Extract the [X, Y] coordinate from the center of the cell holding the provided text.  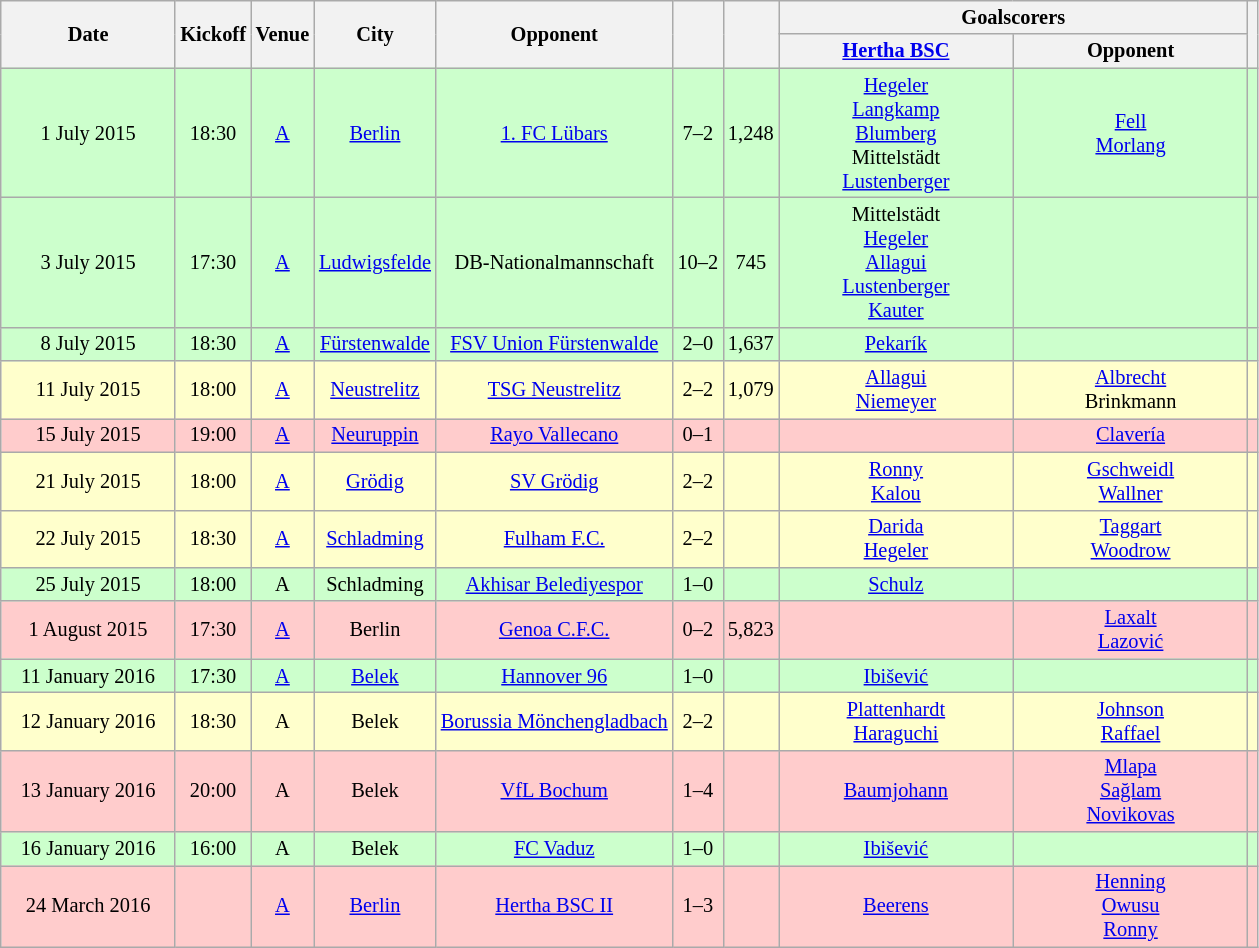
FSV Union Fürstenwalde [554, 344]
5,823 [751, 630]
15 July 2015 [88, 435]
Rayo Vallecano [554, 435]
TSG Neustrelitz [554, 390]
1–4 [698, 791]
Neuruppin [375, 435]
Borussia Mönchengladbach [554, 721]
2–0 [698, 344]
22 July 2015 [88, 539]
Henning Owusu Ronny [1130, 906]
19:00 [212, 435]
Genoa C.F.C. [554, 630]
Hannover 96 [554, 676]
Hertha BSC [896, 51]
Allagui Niemeyer [896, 390]
7–2 [698, 133]
Neustrelitz [375, 390]
1 August 2015 [88, 630]
Darida Hegeler [896, 539]
Gschweidl Wallner [1130, 481]
Johnson Raffael [1130, 721]
Beerens [896, 906]
16 January 2016 [88, 849]
Schulz [896, 584]
Fulham F.C. [554, 539]
SV Grödig [554, 481]
Goalscorers [1014, 17]
1. FC Lübars [554, 133]
Fürstenwalde [375, 344]
Venue [282, 34]
Mlapa Sağlam Novikovas [1130, 791]
Hegeler Langkamp Blumberg Mittelstädt Lustenberger [896, 133]
Laxalt Lazović [1130, 630]
1,637 [751, 344]
Plattenhardt Haraguchi [896, 721]
10–2 [698, 262]
12 January 2016 [88, 721]
25 July 2015 [88, 584]
1,248 [751, 133]
Fell Morlang [1130, 133]
1–3 [698, 906]
11 January 2016 [88, 676]
Ludwigsfelde [375, 262]
1,079 [751, 390]
1 July 2015 [88, 133]
0–1 [698, 435]
Baumjohann [896, 791]
Clavería [1130, 435]
Kickoff [212, 34]
Pekarík [896, 344]
Ronny Kalou [896, 481]
13 January 2016 [88, 791]
0–2 [698, 630]
11 July 2015 [88, 390]
DB-Nationalmannschaft [554, 262]
3 July 2015 [88, 262]
21 July 2015 [88, 481]
745 [751, 262]
24 March 2016 [88, 906]
Albrecht Brinkmann [1130, 390]
VfL Bochum [554, 791]
Akhisar Belediyespor [554, 584]
Grödig [375, 481]
8 July 2015 [88, 344]
16:00 [212, 849]
Hertha BSC II [554, 906]
FC Vaduz [554, 849]
Taggart Woodrow [1130, 539]
Date [88, 34]
City [375, 34]
20:00 [212, 791]
Mittelstädt Hegeler Allagui Lustenberger Kauter [896, 262]
